Capture the cell that displays the provided text and extract its (X, Y) central coordinate. 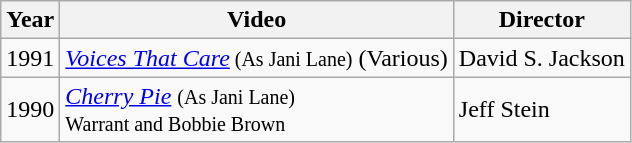
Voices That Care (As Jani Lane) (Various) (257, 58)
1991 (30, 58)
Cherry Pie (As Jani Lane)Warrant and Bobbie Brown (257, 110)
Year (30, 20)
David S. Jackson (542, 58)
1990 (30, 110)
Video (257, 20)
Jeff Stein (542, 110)
Director (542, 20)
